Pinpoint the cell where the given text exists, returning its (x, y) midpoint coordinate. 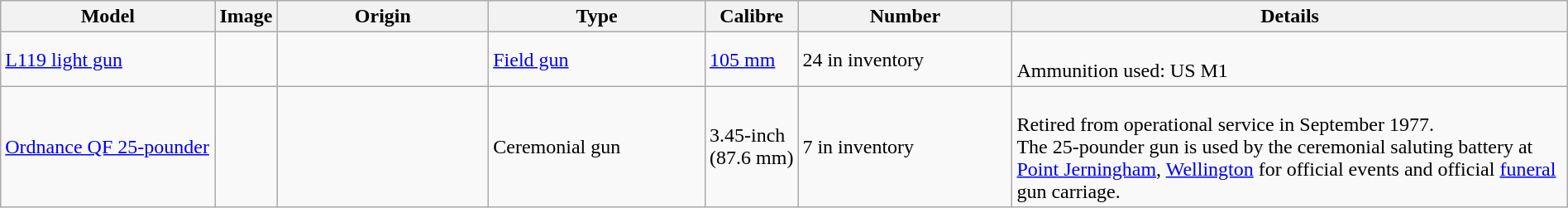
Field gun (597, 60)
Details (1290, 17)
Model (108, 17)
Ceremonial gun (597, 147)
105 mm (752, 60)
Number (905, 17)
L119 light gun (108, 60)
Calibre (752, 17)
7 in inventory (905, 147)
Ordnance QF 25-pounder (108, 147)
24 in inventory (905, 60)
Image (246, 17)
Ammunition used: US M1 (1290, 60)
3.45-inch (87.6 mm) (752, 147)
Origin (383, 17)
Type (597, 17)
